Determine the (X, Y) coordinate at the center of the cell enclosing the given text.  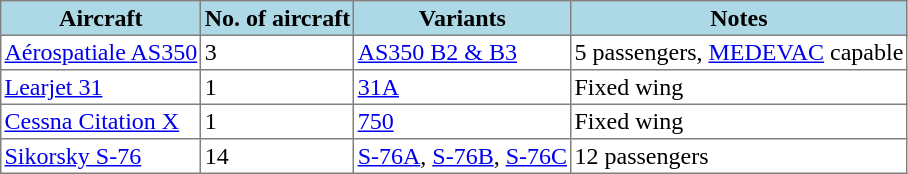
5 passengers, MEDEVAC capable (739, 52)
Aircraft (101, 18)
Aérospatiale AS350 (101, 52)
Sikorsky S-76 (101, 156)
Notes (739, 18)
750 (462, 121)
12 passengers (739, 156)
Variants (462, 18)
S-76A, S-76B, S-76C (462, 156)
Cessna Citation X (101, 121)
14 (278, 156)
Learjet 31 (101, 87)
AS350 B2 & B3 (462, 52)
No. of aircraft (278, 18)
3 (278, 52)
31A (462, 87)
